Provide the (X, Y) coordinate of the cell's center where the given text is located.  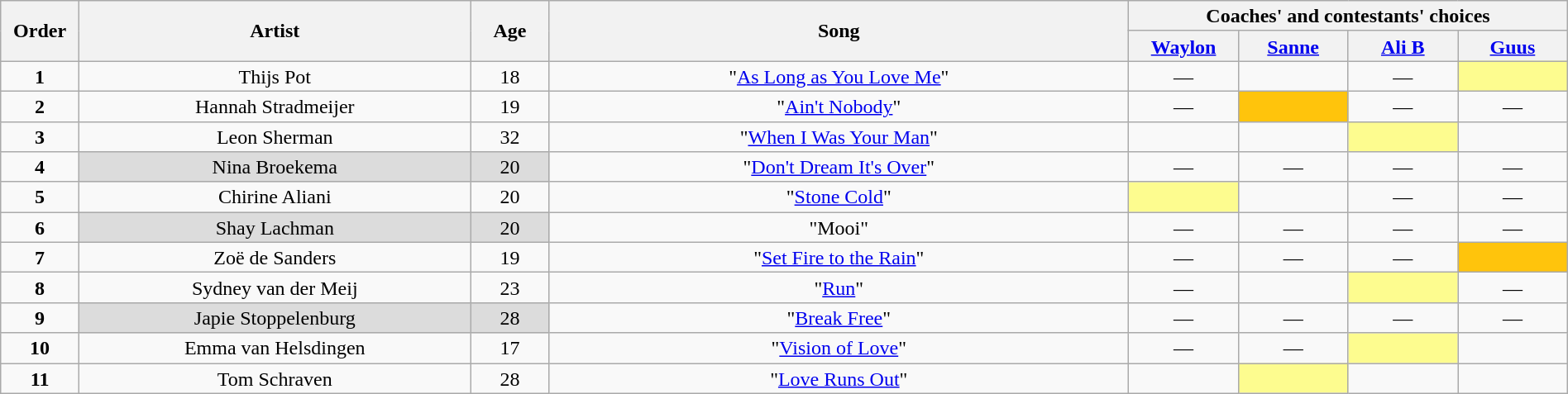
Hannah Stradmeijer (275, 106)
5 (40, 197)
Ali B (1403, 46)
"Break Free" (839, 317)
Tom Schraven (275, 378)
Artist (275, 31)
"Stone Cold" (839, 197)
Age (509, 31)
"As Long as You Love Me" (839, 76)
"Ain't Nobody" (839, 106)
10 (40, 349)
6 (40, 228)
18 (509, 76)
8 (40, 287)
"Set Fire to the Rain" (839, 258)
7 (40, 258)
Sanne (1293, 46)
Nina Broekema (275, 167)
32 (509, 137)
Zoë de Sanders (275, 258)
4 (40, 167)
"Mooi" (839, 228)
2 (40, 106)
"Love Runs Out" (839, 378)
"Vision of Love" (839, 349)
Coaches' and contestants' choices (1348, 17)
"When I Was Your Man" (839, 137)
9 (40, 317)
"Don't Dream It's Over" (839, 167)
Japie Stoppelenburg (275, 317)
Chirine Aliani (275, 197)
Thijs Pot (275, 76)
23 (509, 287)
Shay Lachman (275, 228)
Waylon (1184, 46)
17 (509, 349)
Guus (1513, 46)
Emma van Helsdingen (275, 349)
11 (40, 378)
Order (40, 31)
Leon Sherman (275, 137)
3 (40, 137)
Song (839, 31)
1 (40, 76)
"Run" (839, 287)
Sydney van der Meij (275, 287)
